Return the (x, y) coordinate for the center point of the cell that contains the specified text.  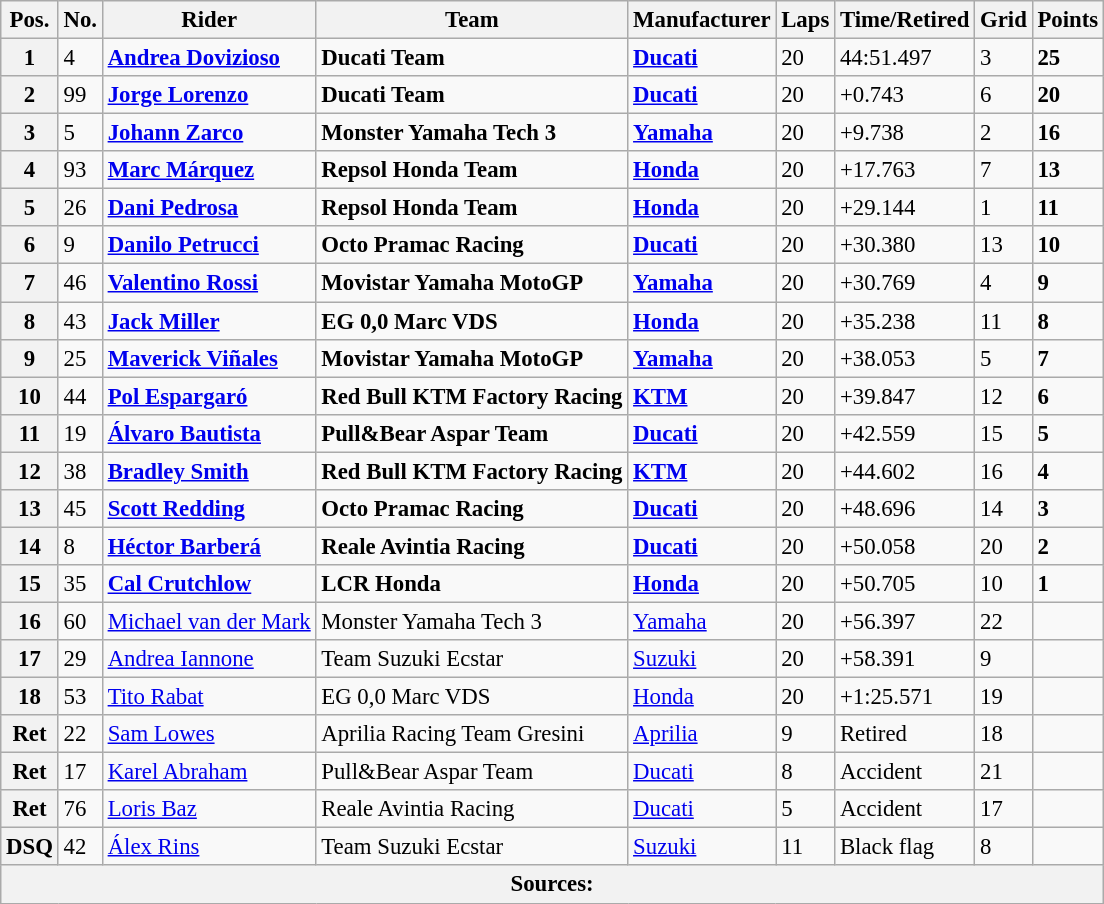
Aprilia Racing Team Gresini (472, 734)
Marc Márquez (209, 170)
45 (80, 509)
Black flag (905, 847)
44 (80, 396)
35 (80, 584)
Karel Abraham (209, 772)
Time/Retired (905, 20)
Laps (806, 20)
+29.144 (905, 208)
+42.559 (905, 433)
Álex Rins (209, 847)
Bradley Smith (209, 471)
29 (80, 659)
LCR Honda (472, 584)
Scott Redding (209, 509)
No. (80, 20)
Michael van der Mark (209, 621)
42 (80, 847)
+17.763 (905, 170)
99 (80, 95)
Andrea Dovizioso (209, 58)
+30.380 (905, 245)
+50.705 (905, 584)
+58.391 (905, 659)
+50.058 (905, 546)
Cal Crutchlow (209, 584)
Points (1068, 20)
Aprilia (702, 734)
Héctor Barberá (209, 546)
38 (80, 471)
44:51.497 (905, 58)
Manufacturer (702, 20)
+9.738 (905, 133)
93 (80, 170)
76 (80, 809)
Jorge Lorenzo (209, 95)
21 (1004, 772)
Team (472, 20)
Jack Miller (209, 321)
60 (80, 621)
53 (80, 697)
Andrea Iannone (209, 659)
+39.847 (905, 396)
26 (80, 208)
Pol Espargaró (209, 396)
Loris Baz (209, 809)
Tito Rabat (209, 697)
Álvaro Bautista (209, 433)
+38.053 (905, 358)
+0.743 (905, 95)
Sources: (552, 885)
Retired (905, 734)
46 (80, 283)
+44.602 (905, 471)
DSQ (30, 847)
+30.769 (905, 283)
Maverick Viñales (209, 358)
Rider (209, 20)
+1:25.571 (905, 697)
Johann Zarco (209, 133)
Valentino Rossi (209, 283)
+48.696 (905, 509)
43 (80, 321)
Danilo Petrucci (209, 245)
Dani Pedrosa (209, 208)
Sam Lowes (209, 734)
+35.238 (905, 321)
+56.397 (905, 621)
Grid (1004, 20)
Pos. (30, 20)
